Find where the given text appears and provide that cell's center as (x, y) coordinate. 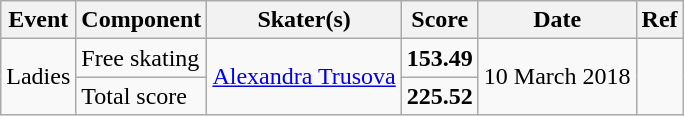
Free skating (142, 58)
Score (440, 20)
Date (557, 20)
Event (38, 20)
Alexandra Trusova (304, 77)
Ladies (38, 77)
Total score (142, 96)
Ref (660, 20)
Skater(s) (304, 20)
225.52 (440, 96)
Component (142, 20)
153.49 (440, 58)
10 March 2018 (557, 77)
